Identify which cell holds the provided text, then report its [x, y] central coordinate. 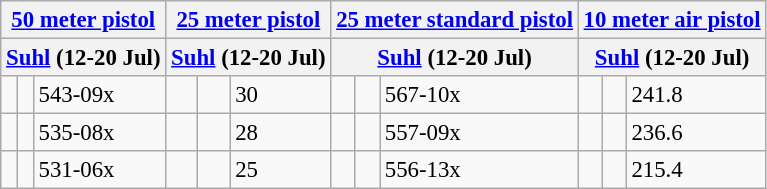
25 meter standard pistol [454, 20]
50 meter pistol [84, 20]
567-10x [480, 95]
535-08x [100, 133]
531-06x [100, 170]
557-09x [480, 133]
543-09x [100, 95]
28 [280, 133]
25 meter pistol [248, 20]
236.6 [696, 133]
556-13x [480, 170]
215.4 [696, 170]
241.8 [696, 95]
30 [280, 95]
10 meter air pistol [672, 20]
25 [280, 170]
